Capture the cell that displays the provided text and extract its [x, y] central coordinate. 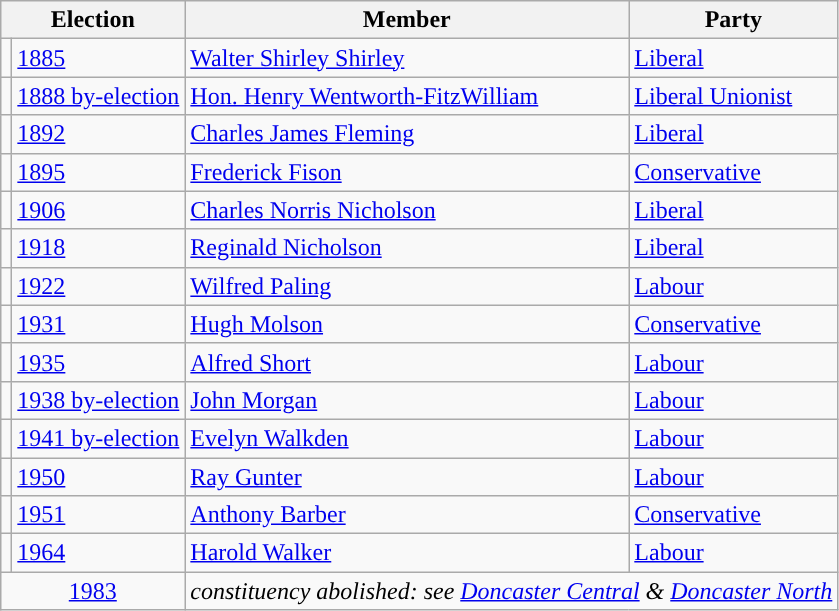
Frederick Fison [407, 172]
1895 [98, 172]
Anthony Barber [407, 515]
1951 [98, 515]
Alfred Short [407, 362]
Hugh Molson [407, 324]
Charles James Fleming [407, 134]
Reginald Nicholson [407, 248]
1964 [98, 553]
Wilfred Paling [407, 286]
Charles Norris Nicholson [407, 210]
1922 [98, 286]
Member [407, 20]
Party [734, 20]
Evelyn Walkden [407, 438]
Election [93, 20]
1888 by-election [98, 96]
Hon. Henry Wentworth-FitzWilliam [407, 96]
1935 [98, 362]
1950 [98, 477]
1938 by-election [98, 400]
constituency abolished: see Doncaster Central & Doncaster North [512, 591]
1885 [98, 58]
Walter Shirley Shirley [407, 58]
Ray Gunter [407, 477]
1941 by-election [98, 438]
John Morgan [407, 400]
1931 [98, 324]
Harold Walker [407, 553]
1983 [93, 591]
1892 [98, 134]
1906 [98, 210]
Liberal Unionist [734, 96]
1918 [98, 248]
